Find where the given text appears and provide that cell's center as (x, y) coordinate. 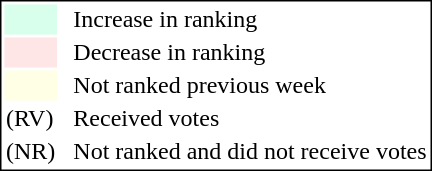
Not ranked and did not receive votes (250, 151)
Decrease in ranking (250, 53)
Not ranked previous week (250, 85)
(NR) (30, 151)
Increase in ranking (250, 19)
Received votes (250, 119)
(RV) (30, 119)
